From the cell containing the given text, extract its center point as [X, Y] coordinate. 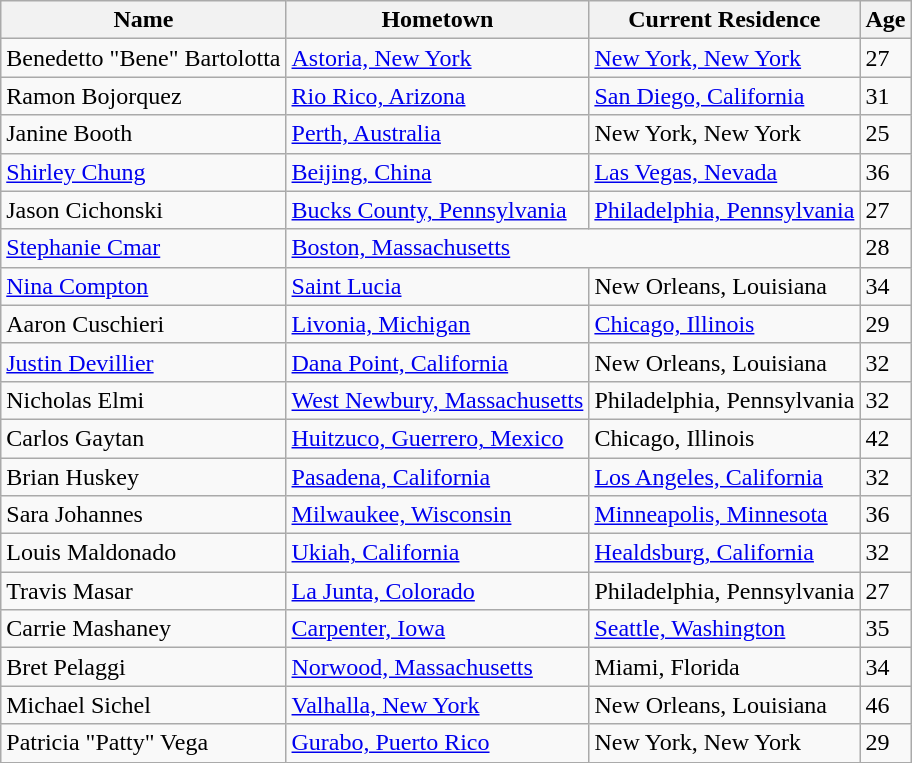
Patricia "Patty" Vega [144, 743]
Ramon Bojorquez [144, 96]
Dana Point, California [438, 362]
42 [886, 438]
Louis Maldonado [144, 553]
35 [886, 629]
Shirley Chung [144, 172]
Boston, Massachusetts [573, 248]
Bret Pelaggi [144, 667]
Norwood, Massachusetts [438, 667]
Janine Booth [144, 134]
Current Residence [724, 20]
Jason Cichonski [144, 210]
Valhalla, New York [438, 705]
Saint Lucia [438, 286]
Sara Johannes [144, 515]
Pasadena, California [438, 477]
La Junta, Colorado [438, 591]
Stephanie Cmar [144, 248]
31 [886, 96]
Seattle, Washington [724, 629]
Name [144, 20]
Benedetto "Bene" Bartolotta [144, 58]
San Diego, California [724, 96]
Los Angeles, California [724, 477]
Travis Masar [144, 591]
Healdsburg, California [724, 553]
Huitzuco, Guerrero, Mexico [438, 438]
Livonia, Michigan [438, 324]
Astoria, New York [438, 58]
Brian Huskey [144, 477]
Las Vegas, Nevada [724, 172]
Michael Sichel [144, 705]
Perth, Australia [438, 134]
West Newbury, Massachusetts [438, 400]
Carpenter, Iowa [438, 629]
Milwaukee, Wisconsin [438, 515]
Gurabo, Puerto Rico [438, 743]
Age [886, 20]
25 [886, 134]
28 [886, 248]
Carlos Gaytan [144, 438]
Nina Compton [144, 286]
Carrie Mashaney [144, 629]
Miami, Florida [724, 667]
Justin Devillier [144, 362]
46 [886, 705]
Nicholas Elmi [144, 400]
Minneapolis, Minnesota [724, 515]
Bucks County, Pennsylvania [438, 210]
Rio Rico, Arizona [438, 96]
Hometown [438, 20]
Aaron Cuschieri [144, 324]
Beijing, China [438, 172]
Ukiah, California [438, 553]
